Scan for the cell matching the given text and deliver its (X, Y) coordinate at center. 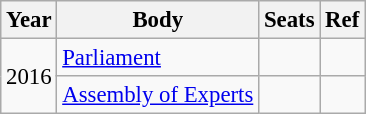
2016 (29, 76)
Year (29, 20)
Assembly of Experts (158, 95)
Ref (342, 20)
Seats (290, 20)
Body (158, 20)
Parliament (158, 58)
